Detect which cell encompasses the target text, then output its (x, y) center coordinate. 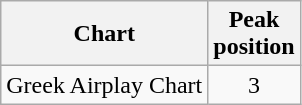
Peakposition (254, 34)
3 (254, 85)
Chart (104, 34)
Greek Airplay Chart (104, 85)
